Detect which cell encompasses the target text, then output its [x, y] center coordinate. 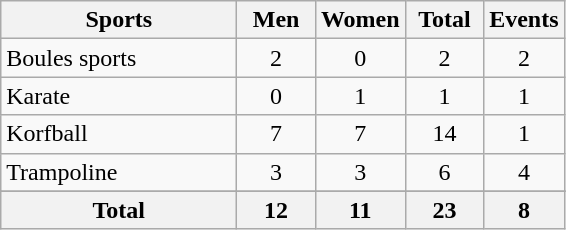
Boules sports [119, 58]
Korfball [119, 134]
Events [524, 20]
Trampoline [119, 172]
4 [524, 172]
23 [444, 210]
6 [444, 172]
12 [276, 210]
14 [444, 134]
8 [524, 210]
Sports [119, 20]
Karate [119, 96]
Men [276, 20]
11 [360, 210]
Women [360, 20]
